Determine the (X, Y) coordinate at the center of the cell enclosing the given text.  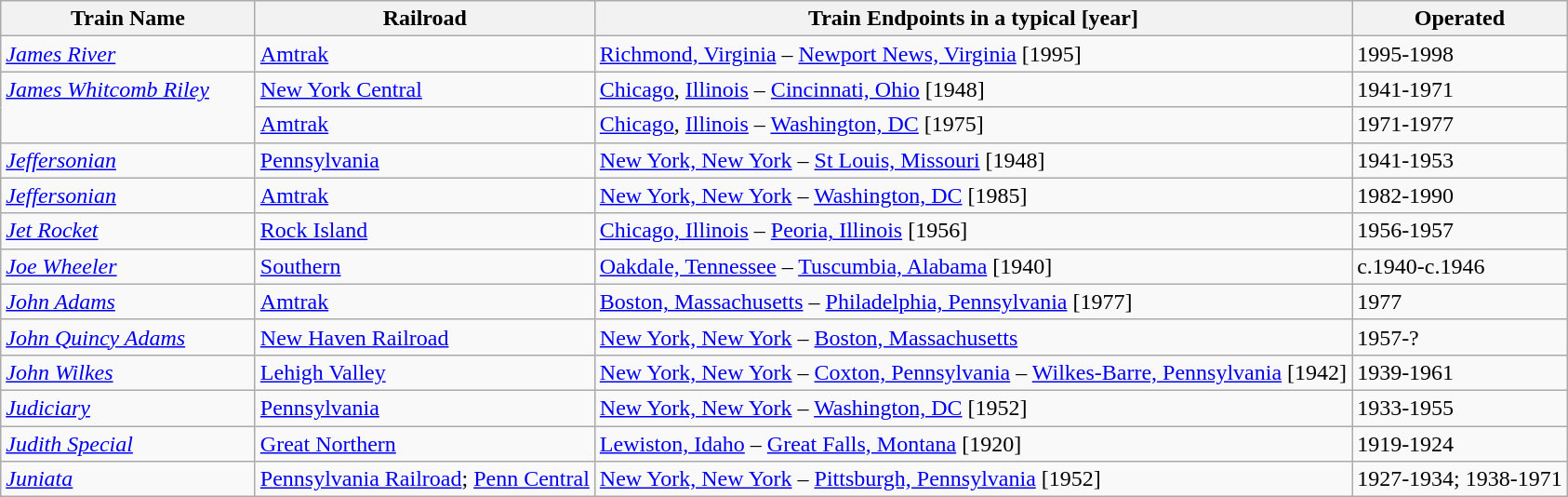
New York Central (424, 89)
Train Endpoints in a typical [year] (973, 19)
New York, New York – Washington, DC [1985] (973, 195)
1977 (1460, 302)
James River (128, 54)
c.1940-c.1946 (1460, 266)
Rock Island (424, 231)
New York, New York – Washington, DC [1952] (973, 408)
New York, New York – St Louis, Missouri [1948] (973, 160)
Judiciary (128, 408)
1941-1971 (1460, 89)
John Adams (128, 302)
Juniata (128, 479)
Richmond, Virginia – Newport News, Virginia [1995] (973, 54)
Pennsylvania Railroad; Penn Central (424, 479)
1933-1955 (1460, 408)
1995-1998 (1460, 54)
1957-? (1460, 337)
1919-1924 (1460, 444)
Chicago, Illinois – Peoria, Illinois [1956] (973, 231)
New Haven Railroad (424, 337)
Oakdale, Tennessee – Tuscumbia, Alabama [1940] (973, 266)
Chicago, Illinois – Cincinnati, Ohio [1948] (973, 89)
New York, New York – Coxton, Pennsylvania – Wilkes-Barre, Pennsylvania [1942] (973, 372)
Railroad (424, 19)
Operated (1460, 19)
1982-1990 (1460, 195)
New York, New York – Pittsburgh, Pennsylvania [1952] (973, 479)
Lewiston, Idaho – Great Falls, Montana [1920] (973, 444)
Chicago, Illinois – Washington, DC [1975] (973, 125)
John Wilkes (128, 372)
1939-1961 (1460, 372)
Joe Wheeler (128, 266)
Southern (424, 266)
John Quincy Adams (128, 337)
New York, New York – Boston, Massachusetts (973, 337)
1971-1977 (1460, 125)
1941-1953 (1460, 160)
1956-1957 (1460, 231)
James Whitcomb Riley (128, 107)
1927-1934; 1938-1971 (1460, 479)
Lehigh Valley (424, 372)
Great Northern (424, 444)
Jet Rocket (128, 231)
Boston, Massachusetts – Philadelphia, Pennsylvania [1977] (973, 302)
Judith Special (128, 444)
Train Name (128, 19)
